Scan for the cell matching the given text and deliver its [x, y] coordinate at center. 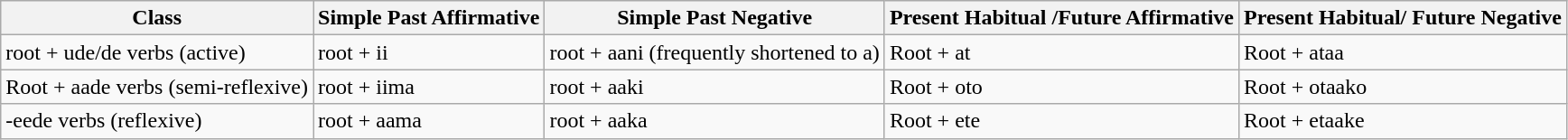
Simple Past Affirmative [429, 18]
root + aama [429, 121]
root + aaki [714, 87]
Root + ete [1061, 121]
Root + aade verbs (semi-reflexive) [157, 87]
root + aani (frequently shortened to a) [714, 52]
root + iima [429, 87]
-eede verbs (reflexive) [157, 121]
Present Habitual /Future Affirmative [1061, 18]
Root + at [1061, 52]
Present Habitual/ Future Negative [1404, 18]
Root + otaako [1404, 87]
root + aaka [714, 121]
root + ude/de verbs (active) [157, 52]
Root + etaake [1404, 121]
Root + oto [1061, 87]
Class [157, 18]
Root + ataa [1404, 52]
root + ii [429, 52]
Simple Past Negative [714, 18]
